Return the [x, y] coordinate for the center point of the cell that contains the specified text.  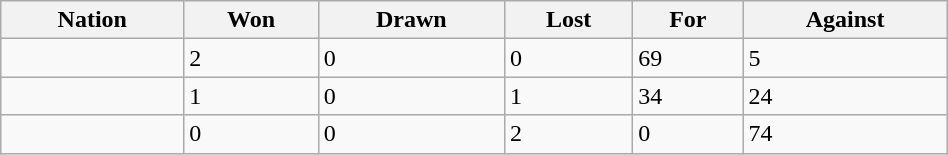
74 [845, 134]
69 [688, 58]
24 [845, 96]
For [688, 20]
Nation [92, 20]
Won [252, 20]
Against [845, 20]
Drawn [411, 20]
5 [845, 58]
Lost [568, 20]
34 [688, 96]
